Locate the cell with the specified text and output its [X, Y] center coordinate. 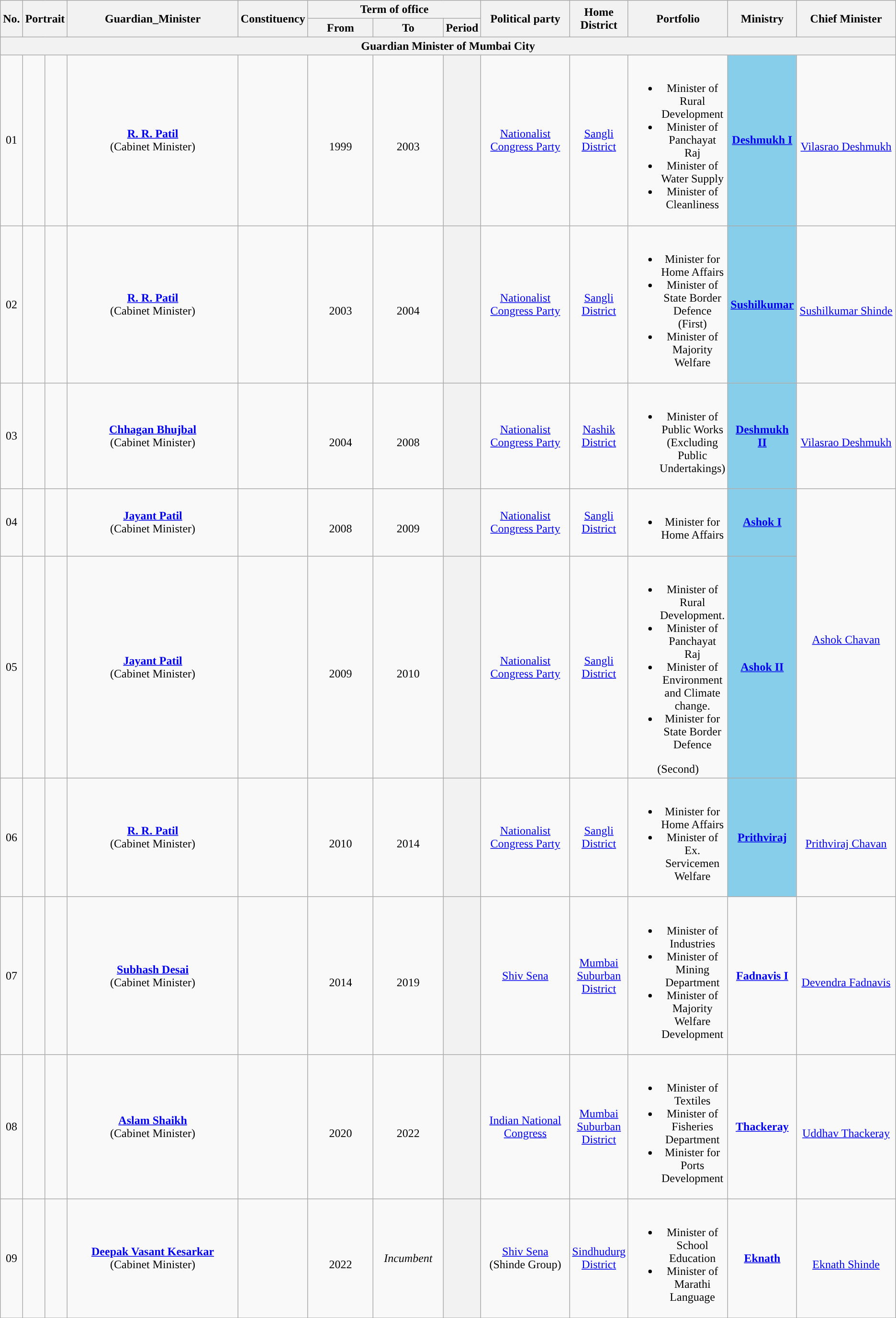
Political party [526, 19]
Portfolio [678, 19]
Chhagan Bhujbal (Cabinet Minister) [153, 436]
Deepak Vasant Kesarkar (Cabinet Minister) [153, 1258]
Deshmukh II [762, 436]
Minister of Rural DevelopmentMinister of Panchayat RajMinister of Water SupplyMinister of Cleanliness [678, 140]
04 [11, 522]
2020 [341, 1126]
Guardian_Minister [153, 19]
08 [11, 1126]
07 [11, 976]
Portrait [45, 19]
Minister for Home AffairsMinister of State Border Defence (First)Minister of Majority Welfare [678, 304]
Deshmukh I [762, 140]
Ashok II [762, 667]
05 [11, 667]
Nashik District [599, 436]
01 [11, 140]
Ministry [762, 19]
1999 [341, 140]
Guardian Minister of Mumbai City [448, 46]
Eknath [762, 1258]
Constituency [273, 19]
Shiv Sena (Shinde Group) [526, 1258]
No. [11, 19]
Minister of Public Works (Excluding Public Undertakings) [678, 436]
Minister of IndustriesMinister of Mining DepartmentMinister of Majority Welfare Development [678, 976]
Prithviraj [762, 837]
02 [11, 304]
Thackeray [762, 1126]
Ashok Chavan [846, 633]
Minister for Home Affairs [678, 522]
From [341, 28]
Chief Minister [846, 19]
Incumbent [408, 1258]
Indian National Congress [526, 1126]
Devendra Fadnavis [846, 976]
Eknath Shinde [846, 1258]
Prithviraj Chavan [846, 837]
Sushilkumar Shinde [846, 304]
03 [11, 436]
Fadnavis I [762, 976]
Subhash Desai (Cabinet Minister) [153, 976]
To [408, 28]
06 [11, 837]
Term of office [394, 10]
2019 [408, 976]
Sushilkumar [762, 304]
Period [462, 28]
Minister of TextilesMinister of Fisheries DepartmentMinister for Ports Development [678, 1126]
09 [11, 1258]
Shiv Sena [526, 976]
Home District [599, 19]
Ashok I [762, 522]
Minister of School EducationMinister of Marathi Language [678, 1258]
Uddhav Thackeray [846, 1126]
Minister for Home AffairsMinister of Ex. Servicemen Welfare [678, 837]
Aslam Shaikh (Cabinet Minister) [153, 1126]
Sindhudurg District [599, 1258]
Minister of Rural Development.Minister of Panchayat RajMinister of Environment and Climate change.Minister for State Border Defence(Second) [678, 667]
